From the cell containing the given text, extract its center point as (x, y) coordinate. 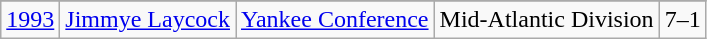
1993 (30, 20)
Jimmye Laycock (148, 20)
7–1 (682, 20)
Mid-Atlantic Division (546, 20)
Yankee Conference (336, 20)
